Determine the [X, Y] coordinate at the center of the cell enclosing the given text.  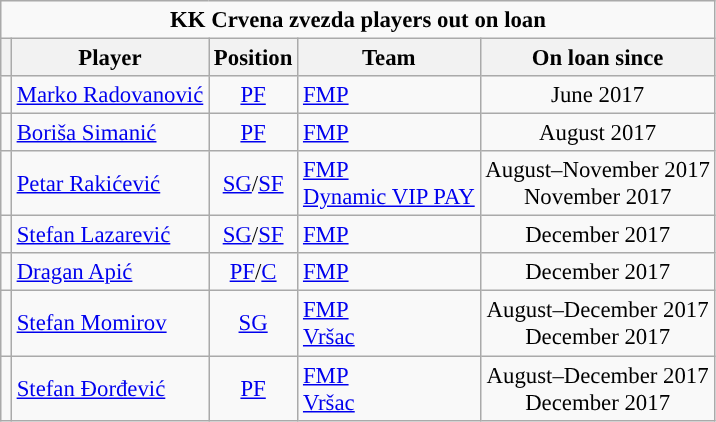
PF/C [254, 273]
Stefan Momirov [110, 324]
FMP Dynamic VIP PAY [389, 184]
August 2017 [598, 133]
Position [254, 58]
Marko Radovanović [110, 95]
On loan since [598, 58]
Stefan Lazarević [110, 235]
SG [254, 324]
Player [110, 58]
Boriša Simanić [110, 133]
Team [389, 58]
KK Crvena zvezda players out on loan [358, 20]
August–November 2017November 2017 [598, 184]
June 2017 [598, 95]
Stefan Đorđević [110, 388]
Dragan Apić [110, 273]
Petar Rakićević [110, 184]
